Return the [X, Y] coordinate for the center point of the cell that contains the specified text.  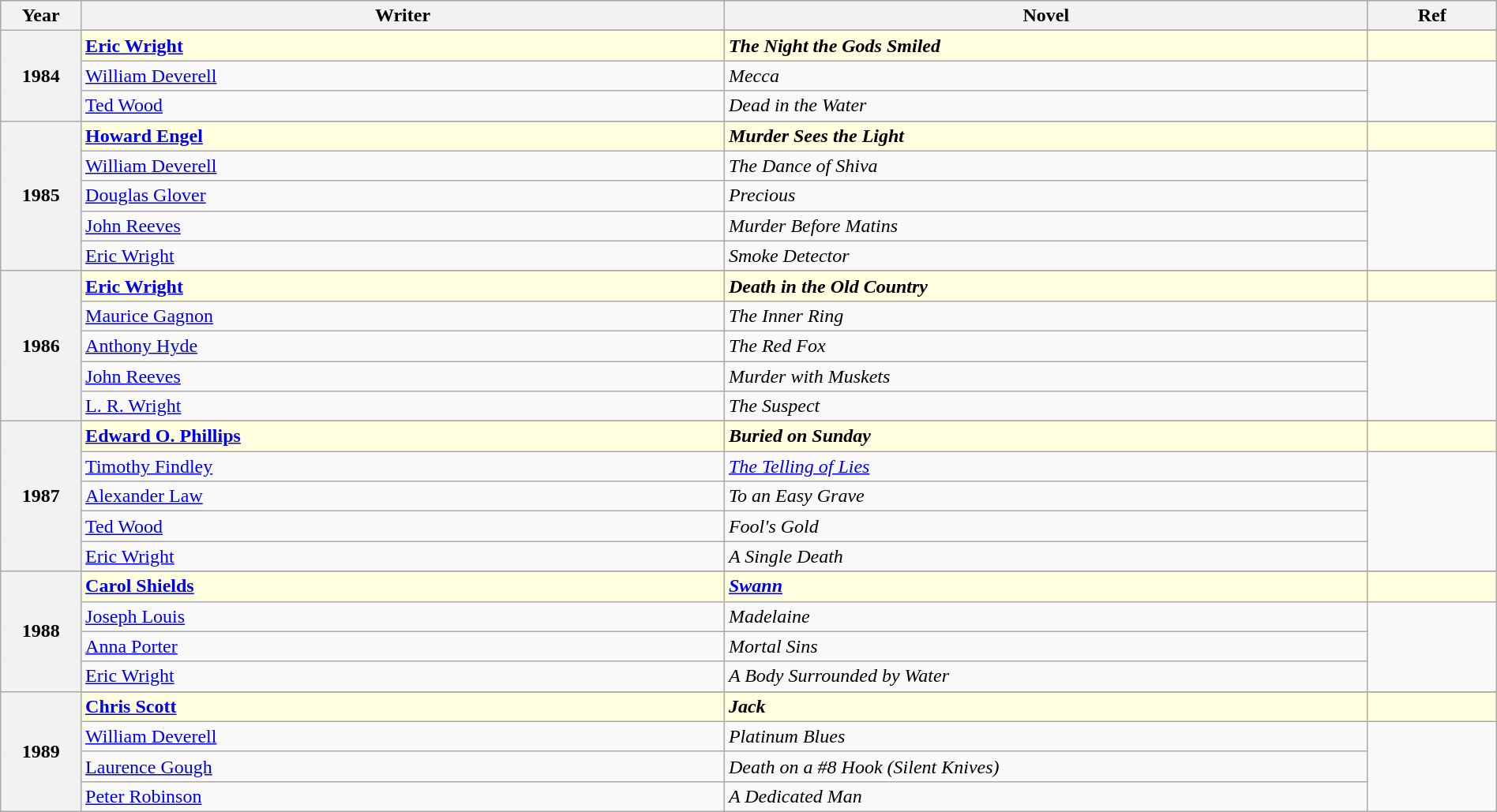
Buried on Sunday [1045, 436]
1987 [41, 496]
To an Easy Grave [1045, 496]
Maurice Gagnon [403, 316]
Madelaine [1045, 616]
Jack [1045, 706]
Death on a #8 Hook (Silent Knives) [1045, 766]
A Dedicated Man [1045, 796]
Laurence Gough [403, 766]
Peter Robinson [403, 796]
Platinum Blues [1045, 736]
1989 [41, 751]
Douglas Glover [403, 196]
The Red Fox [1045, 346]
Murder with Muskets [1045, 376]
Edward O. Phillips [403, 436]
1985 [41, 196]
Novel [1045, 16]
A Single Death [1045, 556]
The Suspect [1045, 406]
Swann [1045, 586]
The Inner Ring [1045, 316]
Timothy Findley [403, 466]
Carol Shields [403, 586]
The Dance of Shiva [1045, 166]
Murder Before Matins [1045, 226]
L. R. Wright [403, 406]
1984 [41, 76]
Precious [1045, 196]
Year [41, 16]
The Night the Gods Smiled [1045, 46]
Anthony Hyde [403, 346]
A Body Surrounded by Water [1045, 676]
1988 [41, 631]
Ref [1432, 16]
Murder Sees the Light [1045, 136]
Fool's Gold [1045, 526]
Howard Engel [403, 136]
Joseph Louis [403, 616]
Death in the Old Country [1045, 286]
Smoke Detector [1045, 256]
Mecca [1045, 76]
Alexander Law [403, 496]
The Telling of Lies [1045, 466]
Chris Scott [403, 706]
Anna Porter [403, 646]
Mortal Sins [1045, 646]
Writer [403, 16]
Dead in the Water [1045, 106]
1986 [41, 346]
